Search for the cell housing the specified text and yield its [x, y] center coordinate. 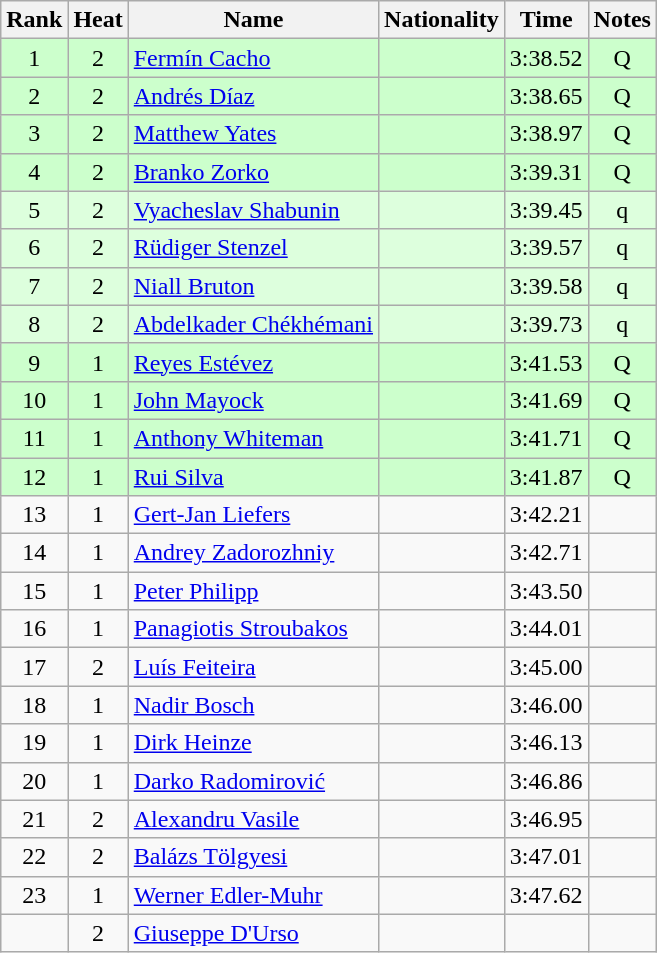
Abdelkader Chékhémani [253, 324]
3:41.71 [546, 438]
20 [34, 781]
Fermín Cacho [253, 58]
14 [34, 553]
6 [34, 248]
3:45.00 [546, 667]
Matthew Yates [253, 134]
12 [34, 477]
Andrés Díaz [253, 96]
Name [253, 20]
3:39.31 [546, 172]
9 [34, 362]
3:46.13 [546, 743]
15 [34, 591]
3:38.52 [546, 58]
3:41.53 [546, 362]
3:47.62 [546, 895]
3:39.57 [546, 248]
John Mayock [253, 400]
7 [34, 286]
16 [34, 629]
8 [34, 324]
19 [34, 743]
Balázs Tölgyesi [253, 857]
3:42.71 [546, 553]
Andrey Zadorozhniy [253, 553]
3:42.21 [546, 515]
Time [546, 20]
3 [34, 134]
22 [34, 857]
3:44.01 [546, 629]
Heat [98, 20]
3:38.97 [546, 134]
Rui Silva [253, 477]
3:39.58 [546, 286]
3:38.65 [546, 96]
3:39.73 [546, 324]
Panagiotis Stroubakos [253, 629]
3:39.45 [546, 210]
4 [34, 172]
3:47.01 [546, 857]
Nadir Bosch [253, 705]
10 [34, 400]
3:41.87 [546, 477]
Rank [34, 20]
Alexandru Vasile [253, 819]
17 [34, 667]
11 [34, 438]
Anthony Whiteman [253, 438]
Darko Radomirović [253, 781]
Gert-Jan Liefers [253, 515]
Werner Edler-Muhr [253, 895]
Niall Bruton [253, 286]
Giuseppe D'Urso [253, 933]
Luís Feiteira [253, 667]
3:43.50 [546, 591]
Peter Philipp [253, 591]
5 [34, 210]
3:41.69 [546, 400]
3:46.00 [546, 705]
21 [34, 819]
3:46.86 [546, 781]
Notes [622, 20]
Branko Zorko [253, 172]
3:46.95 [546, 819]
Vyacheslav Shabunin [253, 210]
Rüdiger Stenzel [253, 248]
18 [34, 705]
Reyes Estévez [253, 362]
Dirk Heinze [253, 743]
13 [34, 515]
23 [34, 895]
Nationality [442, 20]
